Pinpoint the cell where the given text exists, returning its (x, y) midpoint coordinate. 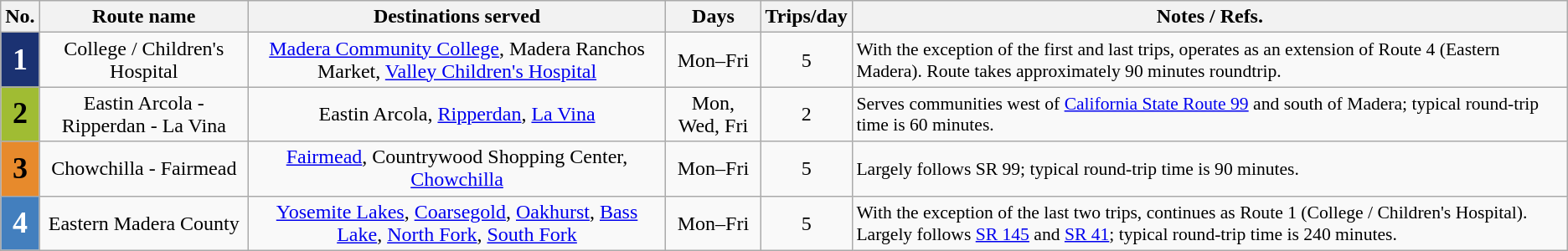
Eastin Arcola - Ripperdan - La Vina (144, 114)
Days (714, 17)
Route name (144, 17)
Mon, Wed, Fri (714, 114)
No. (20, 17)
Eastern Madera County (144, 223)
4 (20, 223)
With the exception of the first and last trips, operates as an extension of Route 4 (Eastern Madera). Route takes approximately 90 minutes roundtrip. (1210, 60)
1 (20, 60)
Madera Community College, Madera Ranchos Market, Valley Children's Hospital (456, 60)
Trips/day (806, 17)
Yosemite Lakes, Coarsegold, Oakhurst, Bass Lake, North Fork, South Fork (456, 223)
Chowchilla - Fairmead (144, 169)
Destinations served (456, 17)
College / Children's Hospital (144, 60)
Eastin Arcola, Ripperdan, La Vina (456, 114)
Serves communities west of California State Route 99 and south of Madera; typical round-trip time is 60 minutes. (1210, 114)
3 (20, 169)
Largely follows SR 99; typical round-trip time is 90 minutes. (1210, 169)
Fairmead, Countrywood Shopping Center, Chowchilla (456, 169)
Notes / Refs. (1210, 17)
